Pinpoint the cell where the given text exists, returning its (x, y) midpoint coordinate. 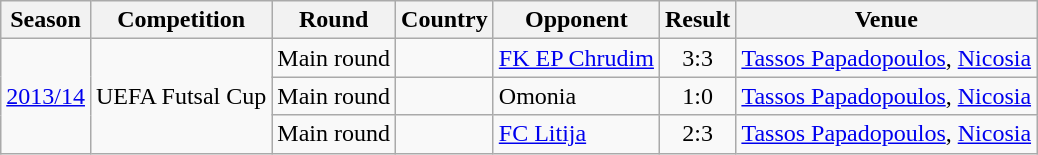
Result (697, 20)
FK EP Chrudim (576, 58)
Omonia (576, 96)
2013/14 (46, 96)
Venue (886, 20)
Country (445, 20)
FC Litija (576, 134)
UEFA Futsal Cup (180, 96)
3:3 (697, 58)
Competition (180, 20)
Opponent (576, 20)
Round (334, 20)
1:0 (697, 96)
Season (46, 20)
2:3 (697, 134)
